Determine the (x, y) coordinate at the center of the cell enclosing the given text.  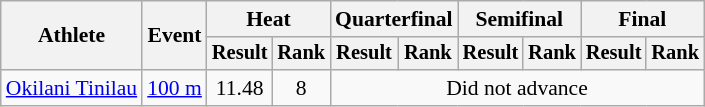
Event (174, 36)
Quarterfinal (394, 19)
8 (301, 88)
Did not advance (517, 88)
Semifinal (520, 19)
100 m (174, 88)
Okilani Tinilau (72, 88)
Heat (268, 19)
Athlete (72, 36)
Final (642, 19)
11.48 (240, 88)
